Output the (X, Y) coordinate of the center of the cell containing the given text.  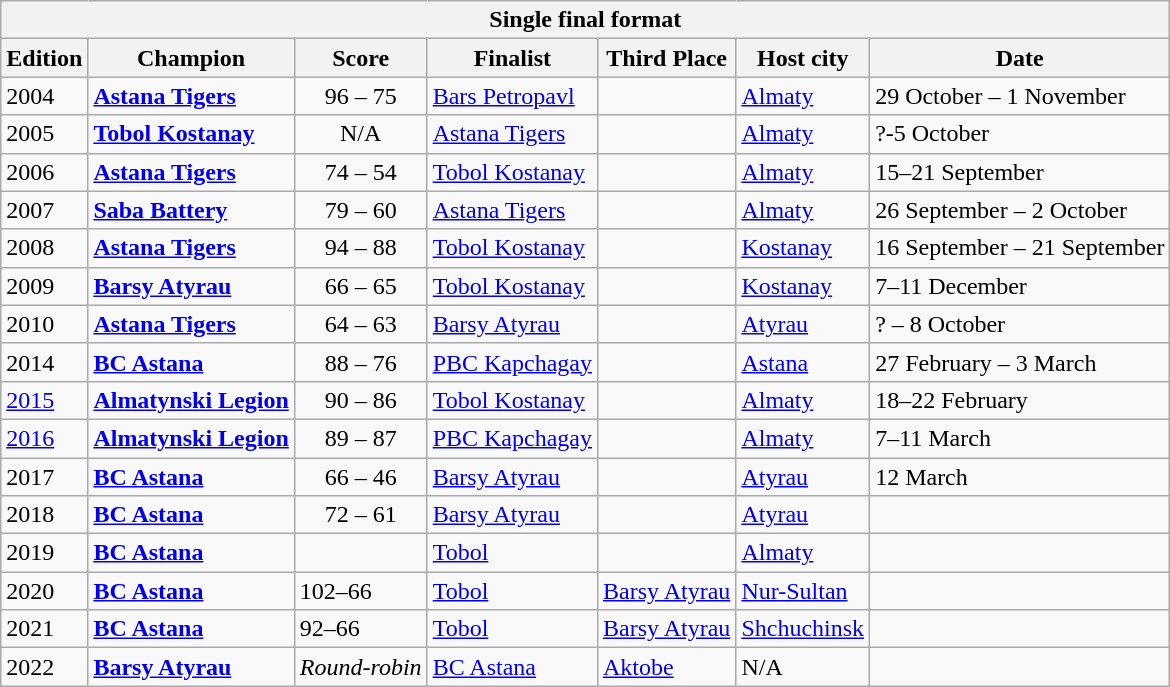
Saba Battery (191, 210)
Aktobe (666, 667)
2015 (44, 400)
2008 (44, 248)
18–22 February (1020, 400)
29 October – 1 November (1020, 96)
64 – 63 (360, 324)
Bars Petropavl (512, 96)
12 March (1020, 477)
Single final format (586, 20)
2005 (44, 134)
15–21 September (1020, 172)
2022 (44, 667)
74 – 54 (360, 172)
66 – 46 (360, 477)
2004 (44, 96)
92–66 (360, 629)
Score (360, 58)
Shchuchinsk (803, 629)
Edition (44, 58)
89 – 87 (360, 438)
Host city (803, 58)
2016 (44, 438)
2010 (44, 324)
16 September – 21 September (1020, 248)
2017 (44, 477)
Round-robin (360, 667)
102–66 (360, 591)
90 – 86 (360, 400)
72 – 61 (360, 515)
Finalist (512, 58)
2009 (44, 286)
Nur-Sultan (803, 591)
26 September – 2 October (1020, 210)
96 – 75 (360, 96)
Astana (803, 362)
2021 (44, 629)
66 – 65 (360, 286)
2018 (44, 515)
2019 (44, 553)
Third Place (666, 58)
?-5 October (1020, 134)
? – 8 October (1020, 324)
Champion (191, 58)
2007 (44, 210)
7–11 December (1020, 286)
2020 (44, 591)
94 – 88 (360, 248)
7–11 March (1020, 438)
88 – 76 (360, 362)
79 – 60 (360, 210)
2014 (44, 362)
27 February – 3 March (1020, 362)
2006 (44, 172)
Date (1020, 58)
